Detect which cell encompasses the target text, then output its (x, y) center coordinate. 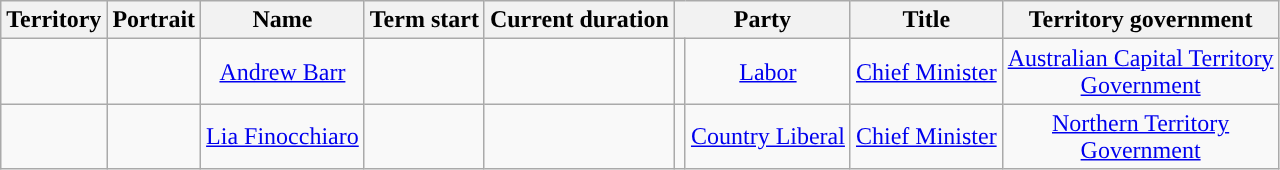
Labor (768, 72)
Portrait (154, 20)
Territory government (1140, 20)
Lia Finocchiaro (283, 136)
Title (926, 20)
Party (762, 20)
Andrew Barr (283, 72)
Australian Capital TerritoryGovernment (1140, 72)
Name (283, 20)
Territory (54, 20)
Country Liberal (768, 136)
Term start (424, 20)
Northern TerritoryGovernment (1140, 136)
Current duration (579, 20)
